From the cell containing the given text, extract its center point as (X, Y) coordinate. 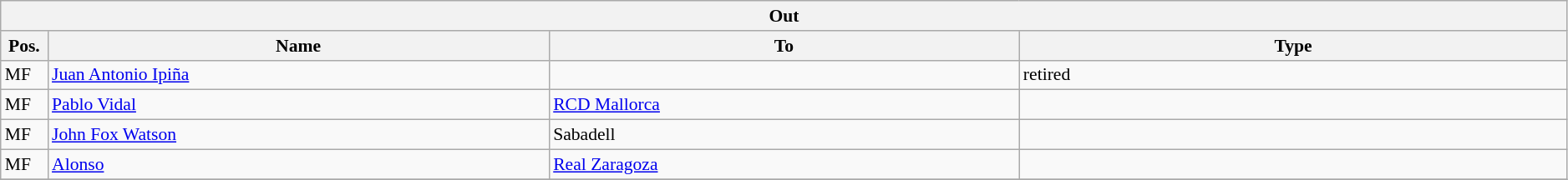
Pos. (24, 46)
retired (1293, 75)
John Fox Watson (298, 135)
RCD Mallorca (784, 105)
Pablo Vidal (298, 105)
Sabadell (784, 135)
Juan Antonio Ipiña (298, 75)
Alonso (298, 164)
Out (784, 16)
Name (298, 46)
Real Zaragoza (784, 164)
Type (1293, 46)
To (784, 46)
